Scan for the cell matching the given text and deliver its [X, Y] coordinate at center. 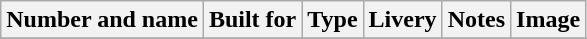
Type [332, 20]
Number and name [102, 20]
Notes [476, 20]
Image [548, 20]
Built for [252, 20]
Livery [402, 20]
